Return (x, y) of the center of cell containing provided text 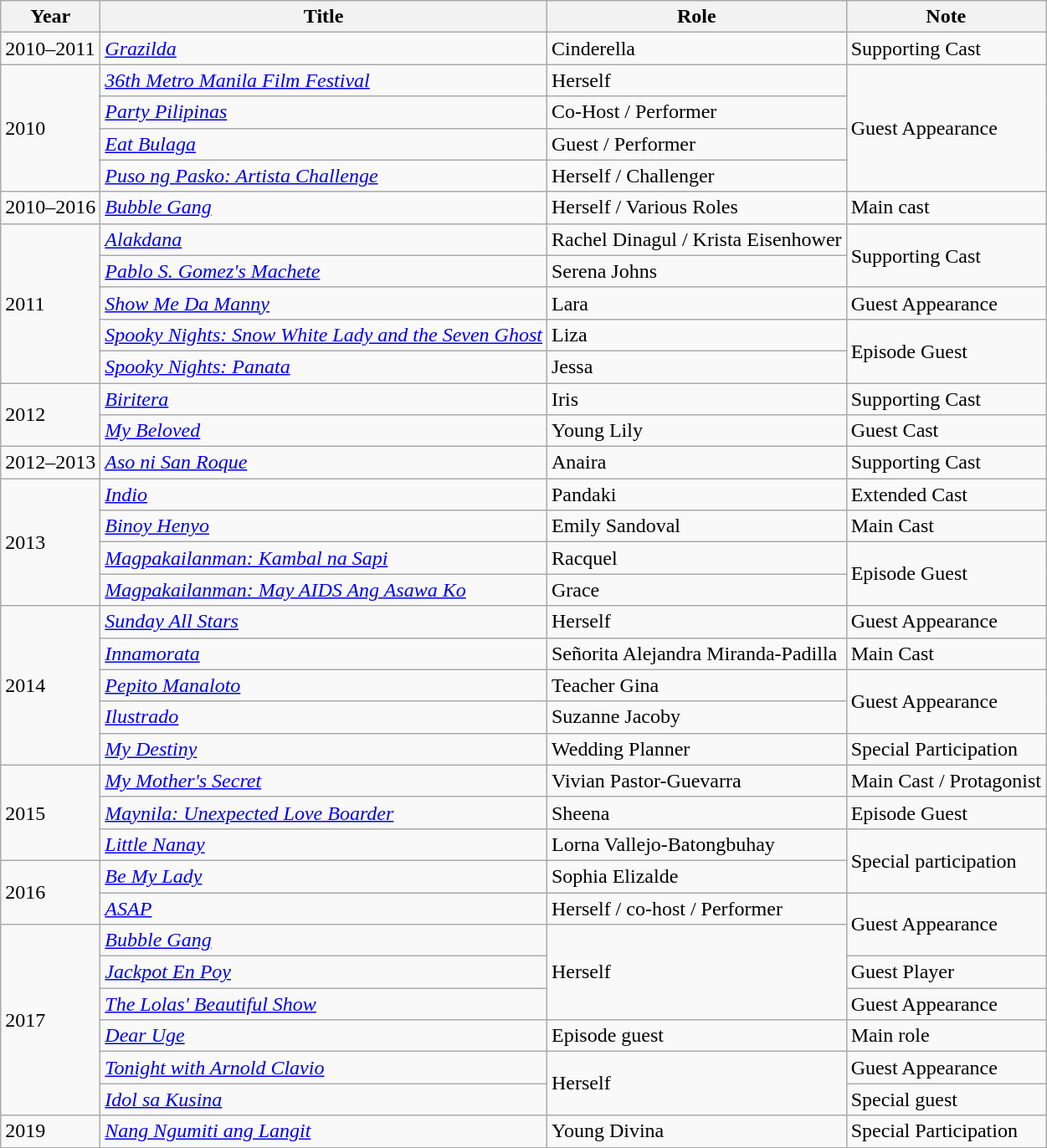
Jackpot En Poy (324, 972)
Co-Host / Performer (696, 112)
Tonight with Arnold Clavio (324, 1068)
Herself / Challenger (696, 176)
Sheena (696, 812)
Innamorata (324, 653)
Señorita Alejandra Miranda-Padilla (696, 653)
Title (324, 17)
2013 (50, 542)
Wedding Planner (696, 749)
Liza (696, 335)
Show Me Da Manny (324, 303)
Role (696, 17)
Guest / Performer (696, 144)
Note (946, 17)
Iris (696, 399)
Suzanne Jacoby (696, 717)
Main role (946, 1036)
Grazilda (324, 49)
2015 (50, 812)
2017 (50, 1020)
Party Pilipinas (324, 112)
Guest Cast (946, 431)
My Beloved (324, 431)
Pablo S. Gomez's Machete (324, 271)
Indio (324, 495)
Nang Ngumiti ang Langit (324, 1131)
2012 (50, 415)
2019 (50, 1131)
Pepito Manaloto (324, 685)
Jessa (696, 366)
Emily Sandoval (696, 526)
Spooky Nights: Panata (324, 366)
Herself / Various Roles (696, 208)
Eat Bulaga (324, 144)
Magpakailanman: May AIDS Ang Asawa Ko (324, 590)
2010–2016 (50, 208)
Pandaki (696, 495)
Magpakailanman: Kambal na Sapi (324, 558)
Puso ng Pasko: Artista Challenge (324, 176)
Extended Cast (946, 495)
Maynila: Unexpected Love Boarder (324, 812)
Dear Uge (324, 1036)
2010–2011 (50, 49)
Serena Johns (696, 271)
2012–2013 (50, 463)
Grace (696, 590)
Alakdana (324, 239)
Racquel (696, 558)
Sophia Elizalde (696, 876)
Vivian Pastor-Guevarra (696, 781)
Episode guest (696, 1036)
Lara (696, 303)
Be My Lady (324, 876)
The Lolas' Beautiful Show (324, 1004)
Ilustrado (324, 717)
Aso ni San Roque (324, 463)
Lorna Vallejo-Batongbuhay (696, 844)
Sunday All Stars (324, 622)
2014 (50, 685)
Young Lily (696, 431)
Special participation (946, 860)
Biritera (324, 399)
2016 (50, 892)
Binoy Henyo (324, 526)
Special guest (946, 1099)
Young Divina (696, 1131)
Main cast (946, 208)
Year (50, 17)
Cinderella (696, 49)
Herself / co-host / Performer (696, 908)
Little Nanay (324, 844)
My Destiny (324, 749)
2011 (50, 303)
ASAP (324, 908)
Teacher Gina (696, 685)
2010 (50, 128)
Guest Player (946, 972)
Main Cast / Protagonist (946, 781)
36th Metro Manila Film Festival (324, 80)
Rachel Dinagul / Krista Eisenhower (696, 239)
Idol sa Kusina (324, 1099)
Spooky Nights: Snow White Lady and the Seven Ghost (324, 335)
Anaira (696, 463)
My Mother's Secret (324, 781)
